Return the [x, y] coordinate for the center point of the cell that contains the specified text.  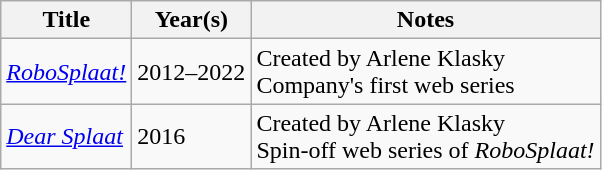
2016 [192, 136]
2012–2022 [192, 72]
Created by Arlene KlaskyCompany's first web series [426, 72]
Dear Splaat [66, 136]
Created by Arlene KlaskySpin-off web series of RoboSplaat! [426, 136]
RoboSplaat! [66, 72]
Year(s) [192, 20]
Notes [426, 20]
Title [66, 20]
